Pinpoint the cell where the given text exists, returning its [X, Y] midpoint coordinate. 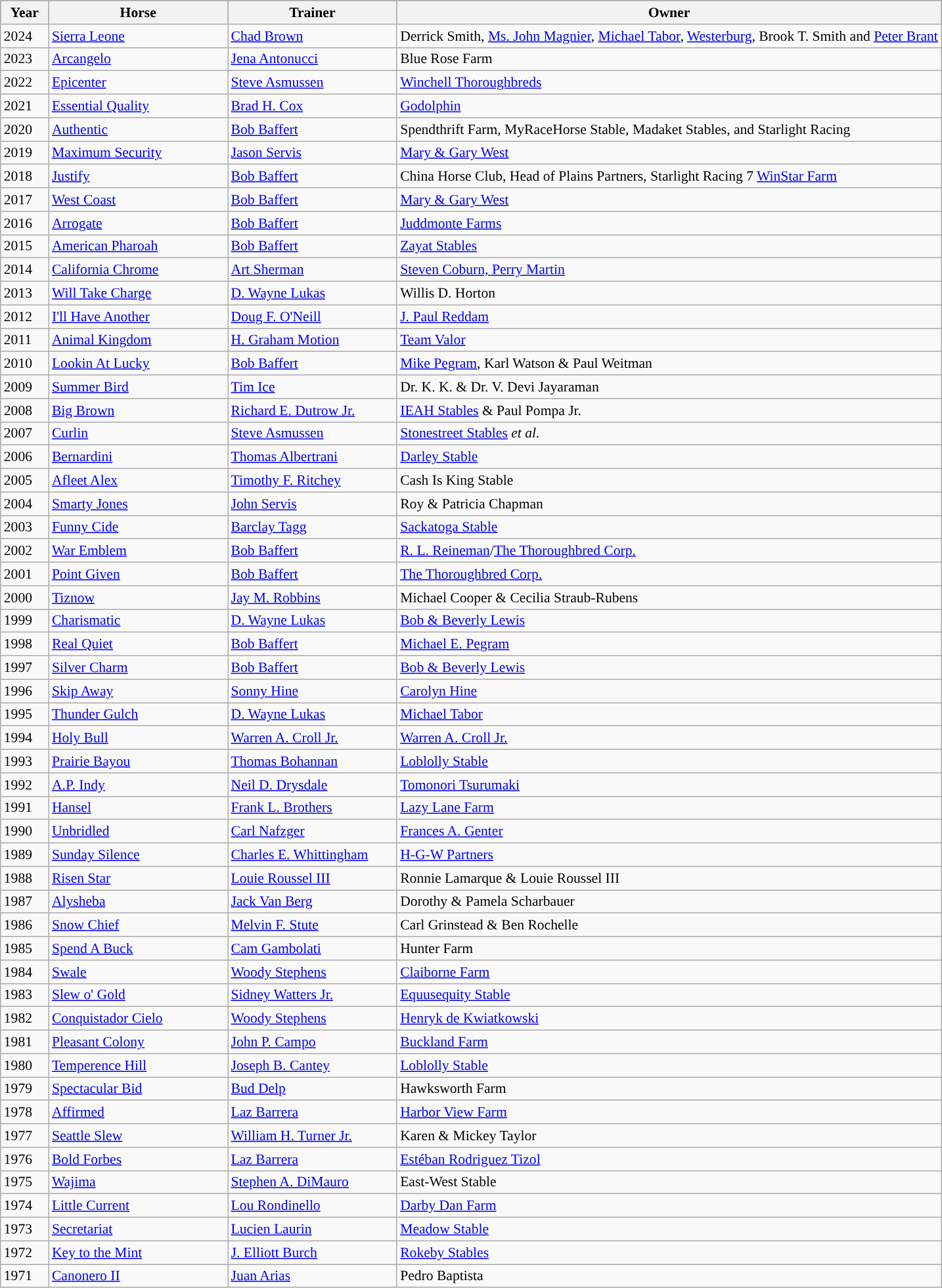
Secretariat [138, 1230]
1985 [25, 948]
Harbor View Farm [669, 1113]
Rokeby Stables [669, 1253]
Maximum Security [138, 153]
1990 [25, 832]
California Chrome [138, 270]
Richard E. Dutrow Jr. [312, 411]
1992 [25, 785]
Neil D. Drysdale [312, 785]
1997 [25, 668]
2020 [25, 129]
Holy Bull [138, 738]
Justify [138, 177]
Michael Cooper & Cecilia Straub-Rubens [669, 598]
2015 [25, 246]
2017 [25, 200]
Silver Charm [138, 668]
J. Paul Reddam [669, 317]
Charles E. Whittingham [312, 855]
Temperence Hill [138, 1065]
2021 [25, 106]
1996 [25, 691]
Brad H. Cox [312, 106]
Michael E. Pegram [669, 644]
Risen Star [138, 878]
Swale [138, 972]
China Horse Club, Head of Plains Partners, Starlight Racing 7 WinStar Farm [669, 177]
Hansel [138, 808]
Spendthrift Farm, MyRaceHorse Stable, Madaket Stables, and Starlight Racing [669, 129]
Timothy F. Ritchey [312, 481]
Animal Kingdom [138, 340]
2019 [25, 153]
1978 [25, 1113]
Blue Rose Farm [669, 59]
Pleasant Colony [138, 1042]
Seattle Slew [138, 1136]
Sonny Hine [312, 691]
Meadow Stable [669, 1230]
Smarty Jones [138, 504]
John P. Campo [312, 1042]
1979 [25, 1089]
2000 [25, 598]
1975 [25, 1182]
Sidney Watters Jr. [312, 995]
West Coast [138, 200]
Winchell Thoroughbreds [669, 83]
Thomas Bohannan [312, 761]
The Thoroughbred Corp. [669, 574]
Bernardini [138, 457]
Doug F. O'Neill [312, 317]
Darby Dan Farm [669, 1206]
Owner [669, 12]
2005 [25, 481]
Sierra Leone [138, 36]
1995 [25, 715]
Horse [138, 12]
1989 [25, 855]
1976 [25, 1159]
2007 [25, 433]
Cash Is King Stable [669, 481]
2003 [25, 527]
Thunder Gulch [138, 715]
Juddmonte Farms [669, 223]
Snow Chief [138, 925]
Barclay Tagg [312, 527]
Thomas Albertrani [312, 457]
Steven Coburn, Perry Martin [669, 270]
1974 [25, 1206]
Estéban Rodriguez Tizol [669, 1159]
2013 [25, 294]
Willis D. Horton [669, 294]
Dr. K. K. & Dr. V. Devi Jayaraman [669, 387]
Real Quiet [138, 644]
Big Brown [138, 411]
Carl Grinstead & Ben Rochelle [669, 925]
Jena Antonucci [312, 59]
Henryk de Kwiatkowski [669, 1019]
Funny Cide [138, 527]
Wajima [138, 1182]
Stonestreet Stables et al. [669, 433]
Essential Quality [138, 106]
Jason Servis [312, 153]
Trainer [312, 12]
Michael Tabor [669, 715]
A.P. Indy [138, 785]
Skip Away [138, 691]
Tiznow [138, 598]
Will Take Charge [138, 294]
2009 [25, 387]
1977 [25, 1136]
Karen & Mickey Taylor [669, 1136]
Sunday Silence [138, 855]
1980 [25, 1065]
Mike Pegram, Karl Watson & Paul Weitman [669, 364]
2004 [25, 504]
1994 [25, 738]
Frances A. Genter [669, 832]
1983 [25, 995]
Alysheba [138, 902]
Conquistador Cielo [138, 1019]
J. Elliott Burch [312, 1253]
Claiborne Farm [669, 972]
1971 [25, 1276]
Little Current [138, 1206]
Canonero II [138, 1276]
1993 [25, 761]
Stephen A. DiMauro [312, 1182]
Carl Nafzger [312, 832]
Arcangelo [138, 59]
Melvin F. Stute [312, 925]
Buckland Farm [669, 1042]
Summer Bird [138, 387]
1991 [25, 808]
Spectacular Bid [138, 1089]
Louie Roussel III [312, 878]
1982 [25, 1019]
Sackatoga Stable [669, 527]
Authentic [138, 129]
Derrick Smith, Ms. John Magnier, Michael Tabor, Westerburg, Brook T. Smith and Peter Brant [669, 36]
Key to the Mint [138, 1253]
1973 [25, 1230]
Prairie Bayou [138, 761]
R. L. Reineman/The Thoroughbred Corp. [669, 551]
Tomonori Tsurumaki [669, 785]
Lazy Lane Farm [669, 808]
2011 [25, 340]
Juan Arias [312, 1276]
Affirmed [138, 1113]
Team Valor [669, 340]
Afleet Alex [138, 481]
Pedro Baptista [669, 1276]
Curlin [138, 433]
Darley Stable [669, 457]
Chad Brown [312, 36]
2006 [25, 457]
1999 [25, 621]
Dorothy & Pamela Scharbauer [669, 902]
John Servis [312, 504]
1986 [25, 925]
1984 [25, 972]
Bold Forbes [138, 1159]
2002 [25, 551]
Slew o' Gold [138, 995]
2016 [25, 223]
1981 [25, 1042]
Zayat Stables [669, 246]
1972 [25, 1253]
Cam Gambolati [312, 948]
Lucien Laurin [312, 1230]
Lou Rondinello [312, 1206]
Roy & Patricia Chapman [669, 504]
East-West Stable [669, 1182]
2008 [25, 411]
I'll Have Another [138, 317]
Hunter Farm [669, 948]
2023 [25, 59]
1987 [25, 902]
2012 [25, 317]
Charismatic [138, 621]
Equusequity Stable [669, 995]
2010 [25, 364]
H-G-W Partners [669, 855]
War Emblem [138, 551]
Carolyn Hine [669, 691]
Unbridled [138, 832]
Joseph B. Cantey [312, 1065]
1998 [25, 644]
Epicenter [138, 83]
American Pharoah [138, 246]
Godolphin [669, 106]
Frank L. Brothers [312, 808]
2024 [25, 36]
Art Sherman [312, 270]
Jack Van Berg [312, 902]
Spend A Buck [138, 948]
Year [25, 12]
Jay M. Robbins [312, 598]
2014 [25, 270]
Bud Delp [312, 1089]
2018 [25, 177]
2001 [25, 574]
Arrogate [138, 223]
Tim Ice [312, 387]
William H. Turner Jr. [312, 1136]
Point Given [138, 574]
IEAH Stables & Paul Pompa Jr. [669, 411]
2022 [25, 83]
Hawksworth Farm [669, 1089]
1988 [25, 878]
H. Graham Motion [312, 340]
Ronnie Lamarque & Louie Roussel III [669, 878]
Lookin At Lucky [138, 364]
